Return the [X, Y] coordinate for the center point of the cell that contains the specified text.  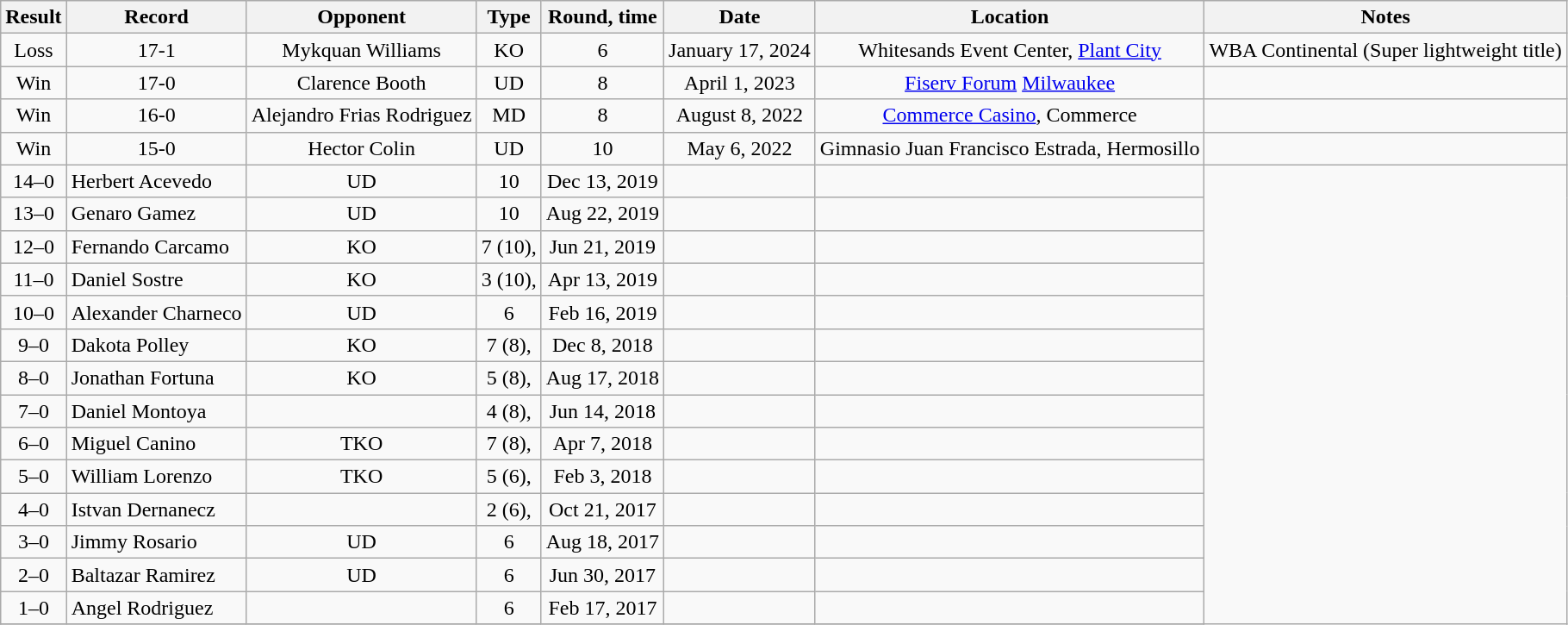
Jimmy Rosario [157, 542]
WBA Continental (Super lightweight title) [1385, 50]
4 (8), [508, 411]
Feb 16, 2019 [602, 312]
17-0 [157, 83]
2 (6), [508, 509]
Alejandro Frias Rodriguez [362, 116]
Aug 18, 2017 [602, 542]
Aug 22, 2019 [602, 214]
Loss [34, 50]
3–0 [34, 542]
August 8, 2022 [740, 116]
Istvan Dernanecz [157, 509]
MD [508, 116]
Fiserv Forum Milwaukee [1010, 83]
Alexander Charneco [157, 312]
6–0 [34, 444]
9–0 [34, 345]
Jun 14, 2018 [602, 411]
Aug 17, 2018 [602, 378]
Notes [1385, 17]
Apr 13, 2019 [602, 279]
Hector Colin [362, 148]
Genaro Gamez [157, 214]
Daniel Montoya [157, 411]
Fernando Carcamo [157, 247]
17-1 [157, 50]
May 6, 2022 [740, 148]
Feb 17, 2017 [602, 608]
Clarence Booth [362, 83]
10–0 [34, 312]
Miguel Canino [157, 444]
Oct 21, 2017 [602, 509]
April 1, 2023 [740, 83]
Baltazar Ramirez [157, 575]
3 (10), [508, 279]
1–0 [34, 608]
Record [157, 17]
13–0 [34, 214]
4–0 [34, 509]
Daniel Sostre [157, 279]
Dakota Polley [157, 345]
12–0 [34, 247]
Location [1010, 17]
Jun 30, 2017 [602, 575]
5 (8), [508, 378]
5–0 [34, 477]
Commerce Casino, Commerce [1010, 116]
January 17, 2024 [740, 50]
Jun 21, 2019 [602, 247]
2–0 [34, 575]
Opponent [362, 17]
Feb 3, 2018 [602, 477]
5 (6), [508, 477]
14–0 [34, 181]
15-0 [157, 148]
8–0 [34, 378]
Date [740, 17]
Herbert Acevedo [157, 181]
Angel Rodriguez [157, 608]
Apr 7, 2018 [602, 444]
Dec 13, 2019 [602, 181]
Dec 8, 2018 [602, 345]
Mykquan Williams [362, 50]
Gimnasio Juan Francisco Estrada, Hermosillo [1010, 148]
William Lorenzo [157, 477]
7 (10), [508, 247]
11–0 [34, 279]
Whitesands Event Center, Plant City [1010, 50]
Jonathan Fortuna [157, 378]
Type [508, 17]
Round, time [602, 17]
7–0 [34, 411]
Result [34, 17]
16-0 [157, 116]
